Capture the cell that displays the provided text and extract its (x, y) central coordinate. 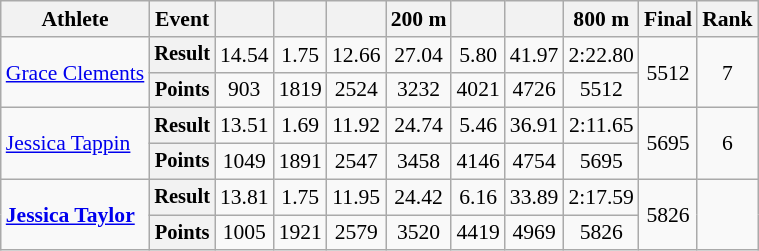
27.04 (419, 55)
33.89 (534, 197)
11.95 (356, 197)
Athlete (76, 19)
4726 (534, 90)
1921 (300, 233)
1005 (244, 233)
Jessica Tappin (76, 144)
14.54 (244, 55)
3520 (419, 233)
903 (244, 90)
24.74 (419, 126)
5.46 (478, 126)
Grace Clements (76, 72)
200 m (419, 19)
1891 (300, 162)
2:22.80 (600, 55)
Event (182, 19)
4419 (478, 233)
1.69 (300, 126)
5.80 (478, 55)
Final (668, 19)
2547 (356, 162)
1819 (300, 90)
2:11.65 (600, 126)
3232 (419, 90)
36.91 (534, 126)
4969 (534, 233)
4754 (534, 162)
41.97 (534, 55)
4021 (478, 90)
2579 (356, 233)
Rank (728, 19)
13.81 (244, 197)
1049 (244, 162)
6 (728, 144)
11.92 (356, 126)
24.42 (419, 197)
3458 (419, 162)
2524 (356, 90)
Jessica Taylor (76, 214)
13.51 (244, 126)
800 m (600, 19)
6.16 (478, 197)
7 (728, 72)
2:17.59 (600, 197)
4146 (478, 162)
12.66 (356, 55)
